For the text-containing cell, return its midpoint in (X, Y) coordinate format. 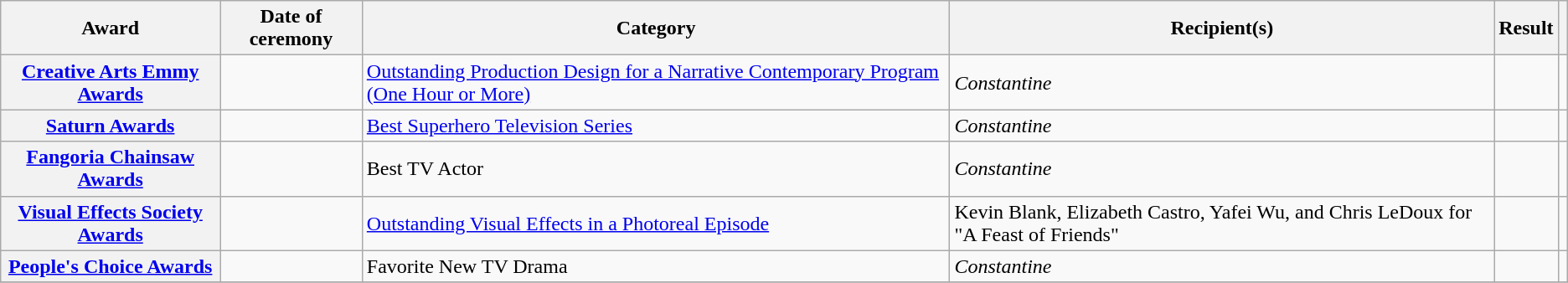
Award (111, 28)
Date of ceremony (291, 28)
Outstanding Visual Effects in a Photoreal Episode (656, 223)
Visual Effects Society Awards (111, 223)
Recipient(s) (1222, 28)
People's Choice Awards (111, 266)
Category (656, 28)
Fangoria Chainsaw Awards (111, 169)
Best Superhero Television Series (656, 126)
Saturn Awards (111, 126)
Creative Arts Emmy Awards (111, 82)
Result (1526, 28)
Outstanding Production Design for a Narrative Contemporary Program (One Hour or More) (656, 82)
Favorite New TV Drama (656, 266)
Kevin Blank, Elizabeth Castro, Yafei Wu, and Chris LeDoux for "A Feast of Friends" (1222, 223)
Best TV Actor (656, 169)
